Provide the [X, Y] coordinate of the cell's center where the given text is located.  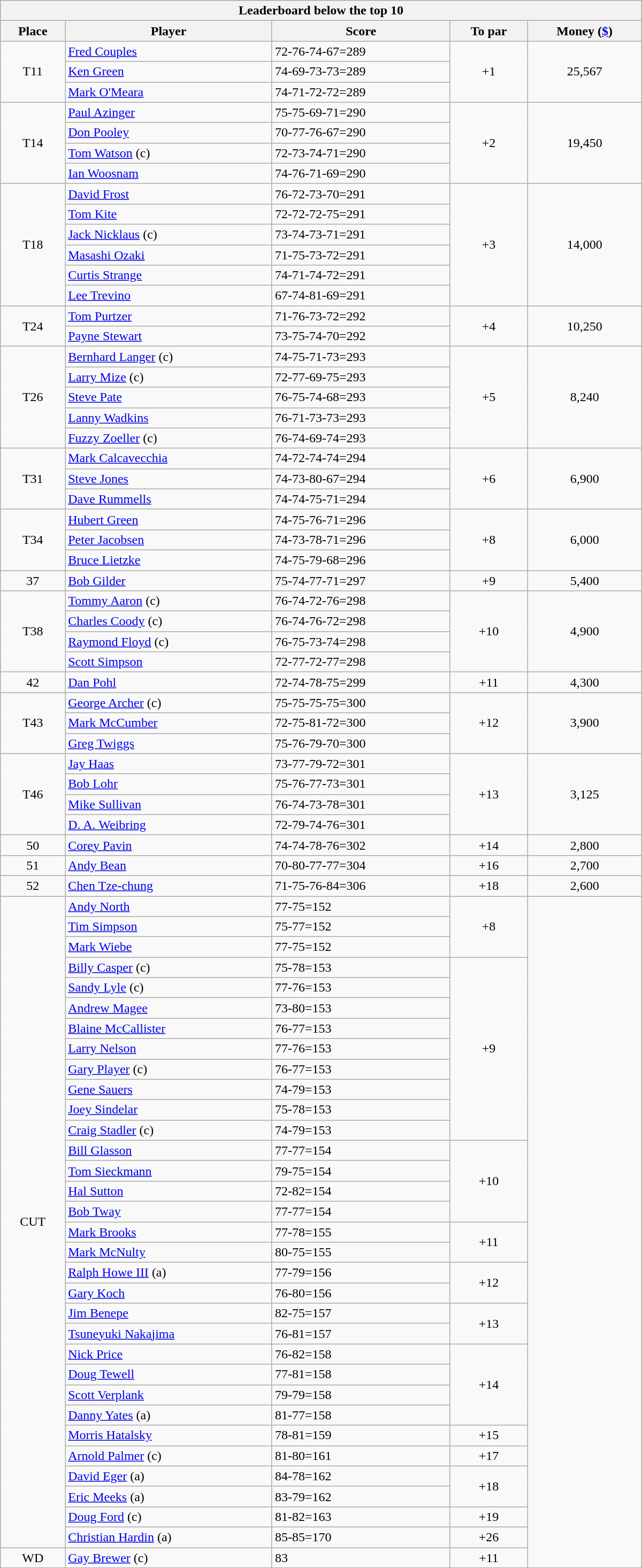
79-75=154 [361, 1171]
72-79-74-76=301 [361, 825]
Bill Glasson [169, 1150]
Fred Couples [169, 51]
Charles Coody (c) [169, 621]
79-79=158 [361, 1395]
Ken Green [169, 72]
72-77-72-77=298 [361, 662]
+2 [489, 143]
Mark Wiebe [169, 947]
81-80=161 [361, 1456]
Morris Hatalsky [169, 1435]
2,800 [584, 845]
74-74-75-71=294 [361, 499]
8,240 [584, 397]
Tim Simpson [169, 927]
+1 [489, 72]
Masashi Ozaki [169, 255]
Tom Purtzer [169, 316]
Corey Pavin [169, 845]
David Eger (a) [169, 1476]
Ralph Howe III (a) [169, 1273]
David Frost [169, 194]
Tom Watson (c) [169, 153]
74-73-80-67=294 [361, 479]
72-74-78-75=299 [361, 682]
+5 [489, 397]
75-76-79-70=300 [361, 743]
WD [33, 1558]
Score [361, 31]
73-77-79-72=301 [361, 764]
Curtis Strange [169, 275]
Peter Jacobsen [169, 540]
6,000 [584, 540]
T43 [33, 723]
Scott Verplank [169, 1395]
Nick Price [169, 1354]
71-76-73-72=292 [361, 316]
67-74-81-69=291 [361, 296]
2,700 [584, 865]
81-77=158 [361, 1415]
Mark Calcavecchia [169, 458]
74-76-71-69=290 [361, 173]
Leaderboard below the top 10 [321, 11]
72-72-72-75=291 [361, 214]
Tom Sieckmann [169, 1171]
Lee Trevino [169, 296]
4,300 [584, 682]
Lanny Wadkins [169, 418]
T34 [33, 540]
51 [33, 865]
74-75-71-73=293 [361, 357]
Joey Sindelar [169, 1110]
Money ($) [584, 31]
Andrew Magee [169, 1008]
+16 [489, 865]
Bruce Lietzke [169, 560]
D. A. Weibring [169, 825]
74-72-74-74=294 [361, 458]
To par [489, 31]
+19 [489, 1517]
72-82=154 [361, 1191]
Tom Kite [169, 214]
Gene Sauers [169, 1089]
Jay Haas [169, 764]
14,000 [584, 244]
72-73-74-71=290 [361, 153]
Mark McNulty [169, 1252]
5,400 [584, 580]
73-80=153 [361, 1008]
+15 [489, 1435]
75-77=152 [361, 927]
50 [33, 845]
Place [33, 31]
+6 [489, 479]
Greg Twiggs [169, 743]
Doug Tewell [169, 1374]
77-79=156 [361, 1273]
Jack Nicklaus (c) [169, 234]
Bob Tway [169, 1211]
Larry Nelson [169, 1049]
76-80=156 [361, 1293]
Dan Pohl [169, 682]
76-74-72-76=298 [361, 601]
Doug Ford (c) [169, 1517]
74-75-79-68=296 [361, 560]
75-75-69-71=290 [361, 112]
Scott Simpson [169, 662]
77-78=155 [361, 1232]
T26 [33, 397]
Craig Stadler (c) [169, 1130]
Gary Player (c) [169, 1069]
4,900 [584, 632]
6,900 [584, 479]
76-75-74-68=293 [361, 397]
19,450 [584, 143]
Tommy Aaron (c) [169, 601]
Steve Jones [169, 479]
T46 [33, 794]
Bob Gilder [169, 580]
Hubert Green [169, 519]
Raymond Floyd (c) [169, 642]
Ian Woosnam [169, 173]
Hal Sutton [169, 1191]
Mike Sullivan [169, 804]
80-75=155 [361, 1252]
76-74-76-72=298 [361, 621]
83-79=162 [361, 1496]
Billy Casper (c) [169, 967]
76-74-73-78=301 [361, 804]
Jim Benepe [169, 1313]
Blaine McCallister [169, 1028]
42 [33, 682]
83 [361, 1558]
76-75-73-74=298 [361, 642]
+17 [489, 1456]
72-76-74-67=289 [361, 51]
75-74-77-71=297 [361, 580]
71-75-76-84=306 [361, 886]
Don Pooley [169, 133]
T11 [33, 72]
74-69-73-73=289 [361, 72]
Bernhard Langer (c) [169, 357]
52 [33, 886]
75-76-77-73=301 [361, 784]
Player [169, 31]
Danny Yates (a) [169, 1415]
Mark Brooks [169, 1232]
Mark McCumber [169, 723]
70-77-76-67=290 [361, 133]
74-71-72-72=289 [361, 92]
73-75-74-70=292 [361, 336]
25,567 [584, 72]
76-82=158 [361, 1354]
Eric Meeks (a) [169, 1496]
+3 [489, 244]
Dave Rummells [169, 499]
3,125 [584, 794]
74-71-74-72=291 [361, 275]
T18 [33, 244]
Gary Koch [169, 1293]
Paul Azinger [169, 112]
Payne Stewart [169, 336]
76-74-69-74=293 [361, 438]
70-80-77-77=304 [361, 865]
71-75-73-72=291 [361, 255]
Fuzzy Zoeller (c) [169, 438]
Gay Brewer (c) [169, 1558]
+4 [489, 326]
T31 [33, 479]
72-75-81-72=300 [361, 723]
74-75-76-71=296 [361, 519]
T24 [33, 326]
37 [33, 580]
81-82=163 [361, 1517]
74-74-78-76=302 [361, 845]
+26 [489, 1537]
Bob Lohr [169, 784]
74-73-78-71=296 [361, 540]
2,600 [584, 886]
82-75=157 [361, 1313]
Arnold Palmer (c) [169, 1456]
Chen Tze-chung [169, 886]
CUT [33, 1222]
75-75-75-75=300 [361, 703]
T14 [33, 143]
Sandy Lyle (c) [169, 988]
85-85=170 [361, 1537]
T38 [33, 632]
76-81=157 [361, 1334]
72-77-69-75=293 [361, 377]
Tsuneyuki Nakajima [169, 1334]
84-78=162 [361, 1476]
Andy North [169, 906]
Mark O'Meara [169, 92]
78-81=159 [361, 1435]
3,900 [584, 723]
George Archer (c) [169, 703]
Andy Bean [169, 865]
76-71-73-73=293 [361, 418]
Christian Hardin (a) [169, 1537]
Larry Mize (c) [169, 377]
Steve Pate [169, 397]
10,250 [584, 326]
77-81=158 [361, 1374]
73-74-73-71=291 [361, 234]
76-72-73-70=291 [361, 194]
